Capture the cell that displays the provided text and extract its (X, Y) central coordinate. 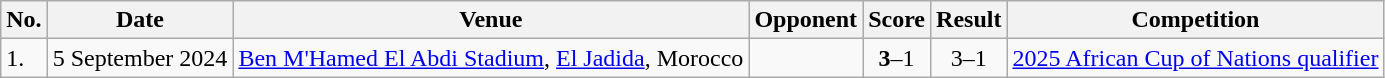
2025 African Cup of Nations qualifier (1196, 58)
Opponent (806, 20)
Score (897, 20)
5 September 2024 (140, 58)
Ben M'Hamed El Abdi Stadium, El Jadida, Morocco (491, 58)
Venue (491, 20)
Result (969, 20)
1. (24, 58)
Date (140, 20)
No. (24, 20)
Competition (1196, 20)
